Output the [X, Y] coordinate of the center of the cell containing the given text.  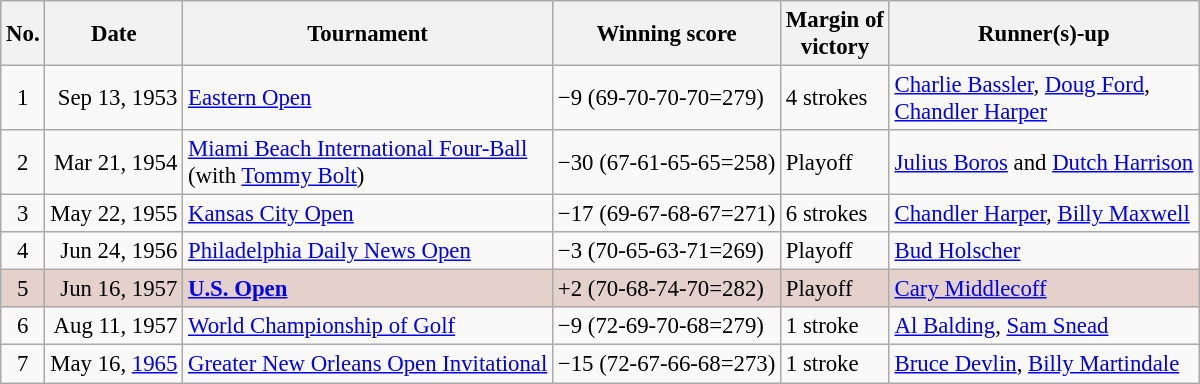
Runner(s)-up [1044, 34]
Winning score [667, 34]
May 16, 1965 [114, 364]
−9 (69-70-70-70=279) [667, 98]
+2 (70-68-74-70=282) [667, 289]
No. [23, 34]
Greater New Orleans Open Invitational [368, 364]
Jun 24, 1956 [114, 251]
Al Balding, Sam Snead [1044, 327]
2 [23, 162]
−30 (67-61-65-65=258) [667, 162]
1 [23, 98]
Chandler Harper, Billy Maxwell [1044, 214]
5 [23, 289]
3 [23, 214]
Bud Holscher [1044, 251]
Mar 21, 1954 [114, 162]
World Championship of Golf [368, 327]
Date [114, 34]
Aug 11, 1957 [114, 327]
4 [23, 251]
7 [23, 364]
U.S. Open [368, 289]
Tournament [368, 34]
6 [23, 327]
−9 (72-69-70-68=279) [667, 327]
Philadelphia Daily News Open [368, 251]
6 strokes [836, 214]
Cary Middlecoff [1044, 289]
−15 (72-67-66-68=273) [667, 364]
Kansas City Open [368, 214]
May 22, 1955 [114, 214]
Jun 16, 1957 [114, 289]
Charlie Bassler, Doug Ford, Chandler Harper [1044, 98]
−3 (70-65-63-71=269) [667, 251]
−17 (69-67-68-67=271) [667, 214]
Julius Boros and Dutch Harrison [1044, 162]
Miami Beach International Four-Ball(with Tommy Bolt) [368, 162]
Bruce Devlin, Billy Martindale [1044, 364]
Margin ofvictory [836, 34]
4 strokes [836, 98]
Eastern Open [368, 98]
Sep 13, 1953 [114, 98]
